Capture the cell that displays the provided text and extract its (x, y) central coordinate. 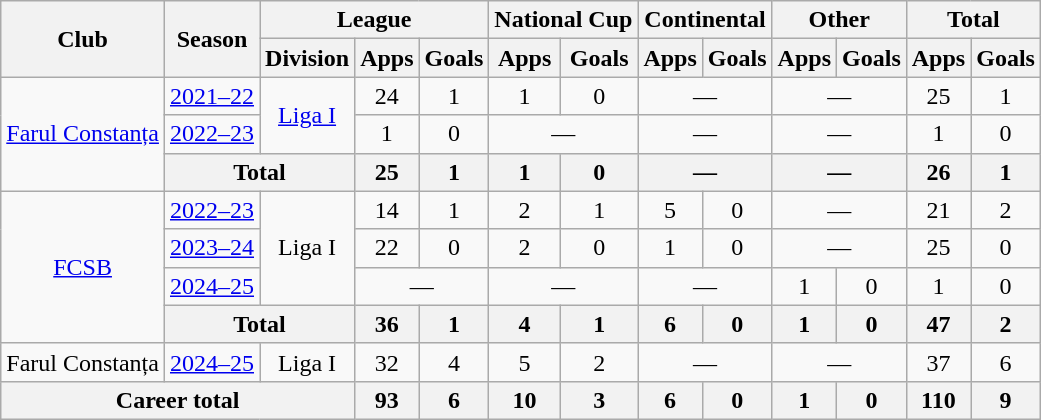
FCSB (83, 267)
93 (387, 400)
32 (387, 362)
37 (938, 362)
110 (938, 400)
Continental (705, 20)
3 (599, 400)
League (374, 20)
Career total (178, 400)
26 (938, 172)
Division (308, 58)
36 (387, 324)
10 (525, 400)
47 (938, 324)
Club (83, 39)
24 (387, 96)
22 (387, 248)
9 (1006, 400)
Season (212, 39)
21 (938, 210)
Other (839, 20)
2023–24 (212, 248)
National Cup (564, 20)
2021–22 (212, 96)
14 (387, 210)
